Pinpoint the cell where the given text exists, returning its [X, Y] midpoint coordinate. 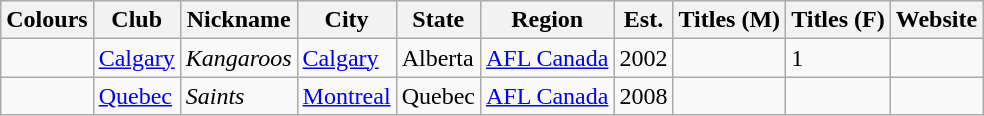
City [346, 20]
Alberta [438, 58]
Region [546, 20]
Titles (M) [730, 20]
Est. [644, 20]
2002 [644, 58]
Colours [47, 20]
Kangaroos [238, 58]
Club [136, 20]
Saints [238, 96]
Website [936, 20]
Nickname [238, 20]
Montreal [346, 96]
2008 [644, 96]
State [438, 20]
Titles (F) [838, 20]
1 [838, 58]
